Capture the cell that displays the provided text and extract its (x, y) central coordinate. 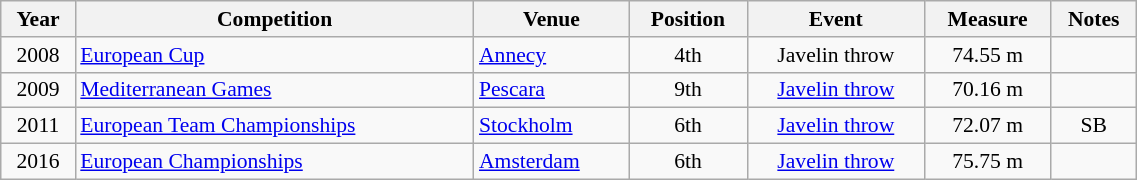
Event (836, 19)
Position (688, 19)
75.75 m (988, 162)
SB (1094, 126)
Amsterdam (552, 162)
72.07 m (988, 126)
4th (688, 55)
9th (688, 90)
Year (38, 19)
2011 (38, 126)
European Team Championships (274, 126)
2009 (38, 90)
Stockholm (552, 126)
2008 (38, 55)
Pescara (552, 90)
Annecy (552, 55)
74.55 m (988, 55)
70.16 m (988, 90)
European Cup (274, 55)
Competition (274, 19)
Mediterranean Games (274, 90)
European Championships (274, 162)
2016 (38, 162)
Venue (552, 19)
Notes (1094, 19)
Measure (988, 19)
